Identify which cell holds the provided text, then report its (X, Y) central coordinate. 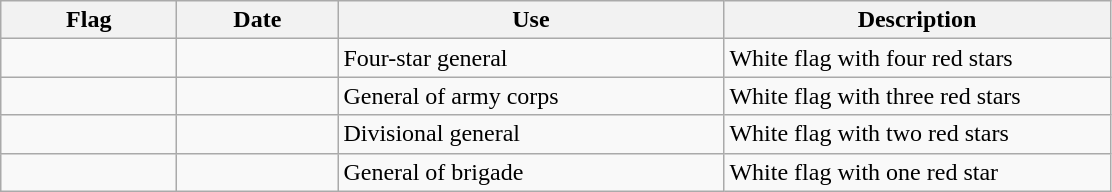
Use (531, 20)
Date (258, 20)
General of brigade (531, 172)
White flag with three red stars (917, 96)
White flag with two red stars (917, 134)
Four-star general (531, 58)
White flag with one red star (917, 172)
General of army corps (531, 96)
Flag (89, 20)
Description (917, 20)
White flag with four red stars (917, 58)
Divisional general (531, 134)
